Determine the (x, y) coordinate at the center of the cell enclosing the given text.  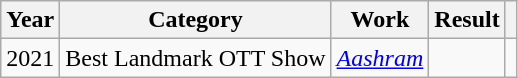
Work (380, 20)
2021 (30, 58)
Aashram (380, 58)
Year (30, 20)
Category (196, 20)
Best Landmark OTT Show (196, 58)
Result (467, 20)
